Return the [x, y] coordinate for the center point of the cell that contains the specified text.  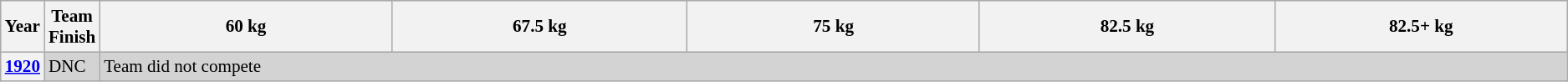
1920 [23, 67]
60 kg [246, 27]
82.5 kg [1127, 27]
Year [23, 27]
DNC [72, 67]
Team Finish [72, 27]
75 kg [834, 27]
Team did not compete [833, 67]
67.5 kg [540, 27]
82.5+ kg [1421, 27]
